Provide the [x, y] coordinate of the cell's center where the given text is located.  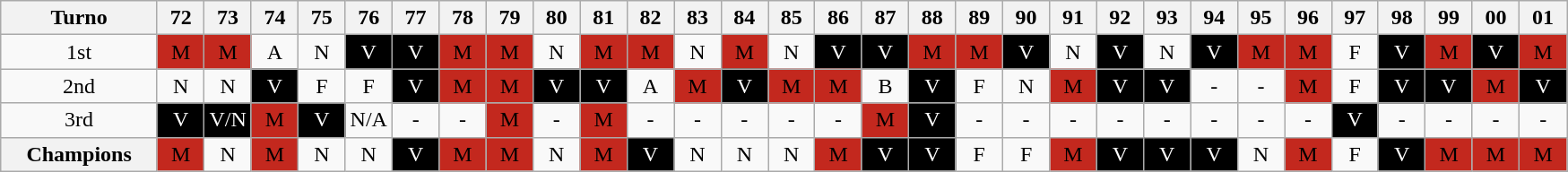
75 [322, 18]
83 [697, 18]
76 [368, 18]
91 [1073, 18]
95 [1260, 18]
97 [1355, 18]
00 [1495, 18]
73 [228, 18]
2nd [79, 86]
98 [1401, 18]
72 [180, 18]
90 [1026, 18]
B [885, 86]
3rd [79, 120]
85 [791, 18]
Turno [79, 18]
74 [274, 18]
80 [557, 18]
79 [509, 18]
V/N [228, 120]
99 [1449, 18]
92 [1120, 18]
86 [838, 18]
94 [1214, 18]
01 [1544, 18]
88 [932, 18]
1st [79, 52]
78 [463, 18]
77 [415, 18]
Champions [79, 154]
82 [650, 18]
96 [1308, 18]
89 [979, 18]
81 [603, 18]
87 [885, 18]
84 [744, 18]
N/A [368, 120]
93 [1167, 18]
